Scan for the cell matching the given text and deliver its [x, y] coordinate at center. 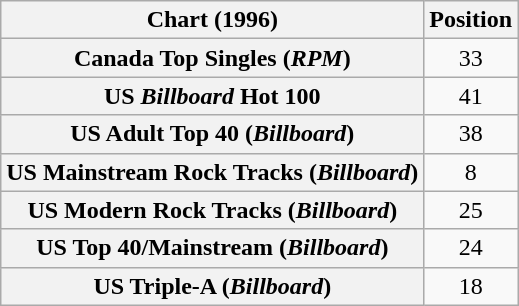
US Mainstream Rock Tracks (Billboard) [212, 172]
41 [471, 96]
US Modern Rock Tracks (Billboard) [212, 210]
Chart (1996) [212, 20]
24 [471, 248]
18 [471, 286]
Position [471, 20]
Canada Top Singles (RPM) [212, 58]
US Triple-A (Billboard) [212, 286]
25 [471, 210]
US Adult Top 40 (Billboard) [212, 134]
US Billboard Hot 100 [212, 96]
38 [471, 134]
8 [471, 172]
33 [471, 58]
US Top 40/Mainstream (Billboard) [212, 248]
